Pinpoint the cell where the given text exists, returning its (x, y) midpoint coordinate. 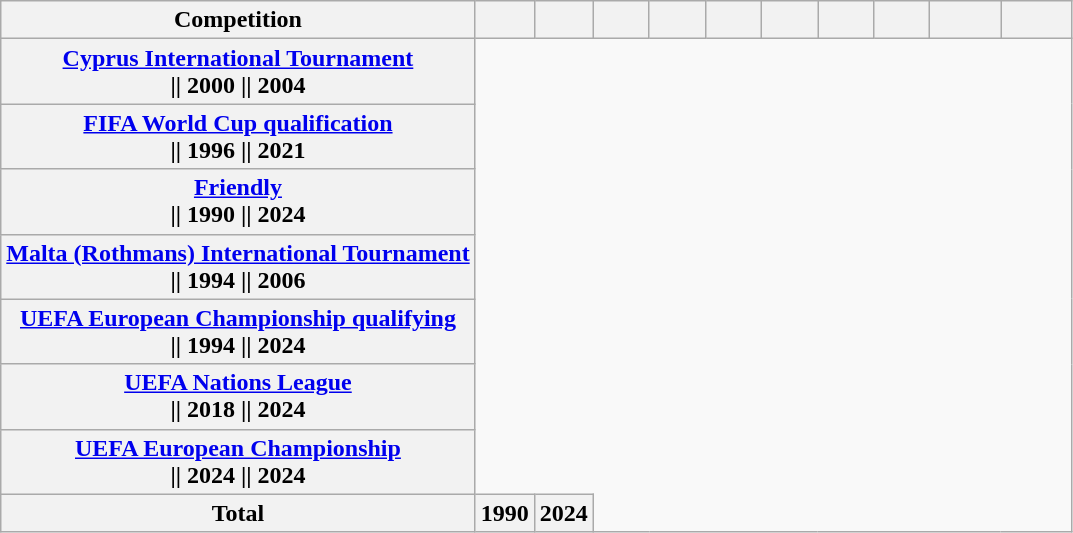
Competition (238, 20)
Malta (Rothmans) International Tournament || 1994 || 2006 (238, 266)
1990 (504, 513)
UEFA European Championship || 2024 || 2024 (238, 462)
UEFA European Championship qualifying || 1994 || 2024 (238, 332)
Friendly || 1990 || 2024 (238, 202)
FIFA World Cup qualification || 1996 || 2021 (238, 136)
Total (238, 513)
Cyprus International Tournament || 2000 || 2004 (238, 72)
UEFA Nations League || 2018 || 2024 (238, 396)
2024 (564, 513)
